From the cell containing the given text, extract its center point as [x, y] coordinate. 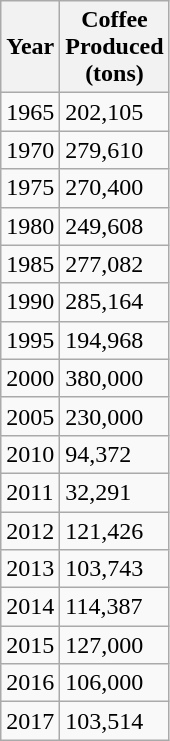
285,164 [114, 302]
194,968 [114, 340]
380,000 [114, 378]
94,372 [114, 454]
Year [30, 47]
279,610 [114, 150]
249,608 [114, 226]
106,000 [114, 683]
1980 [30, 226]
2016 [30, 683]
103,743 [114, 569]
2014 [30, 607]
1995 [30, 340]
CoffeeProduced(tons) [114, 47]
127,000 [114, 645]
270,400 [114, 188]
2017 [30, 721]
2012 [30, 531]
103,514 [114, 721]
1965 [30, 112]
2011 [30, 492]
1985 [30, 264]
1970 [30, 150]
230,000 [114, 416]
2015 [30, 645]
1975 [30, 188]
121,426 [114, 531]
2000 [30, 378]
2010 [30, 454]
32,291 [114, 492]
277,082 [114, 264]
2005 [30, 416]
114,387 [114, 607]
2013 [30, 569]
1990 [30, 302]
202,105 [114, 112]
